Scan for the cell matching the given text and deliver its [X, Y] coordinate at center. 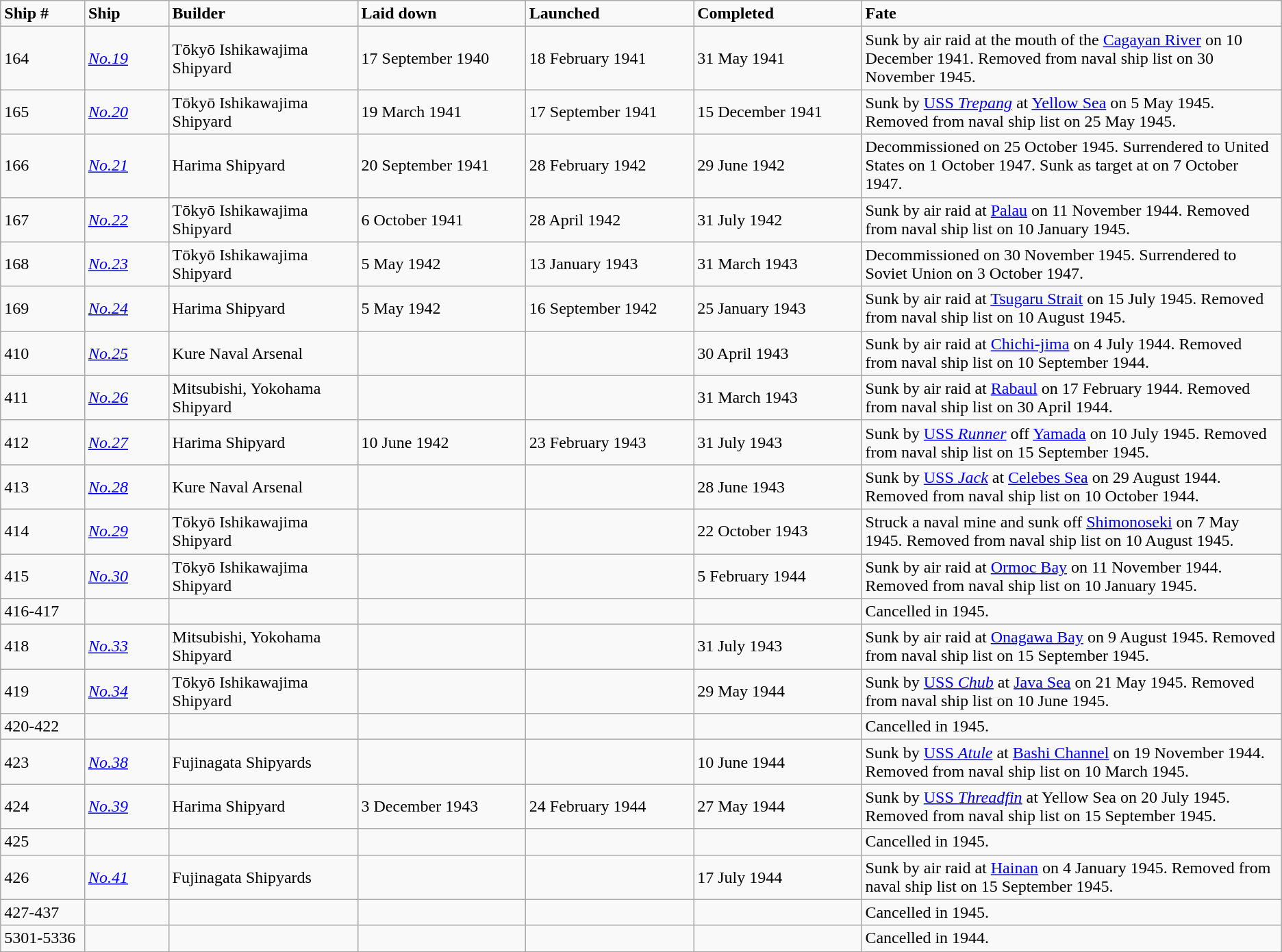
Decommissioned on 25 October 1945. Surrendered to United States on 1 October 1947. Sunk as target at on 7 October 1947. [1071, 166]
Laid down [441, 14]
Launched [609, 14]
Sunk by air raid at Rabaul on 17 February 1944. Removed from naval ship list on 30 April 1944. [1071, 397]
25 January 1943 [778, 308]
Ship # [42, 14]
427-437 [42, 912]
No.34 [126, 692]
Sunk by air raid at Onagawa Bay on 9 August 1945. Removed from naval ship list on 15 September 1945. [1071, 647]
Builder [263, 14]
29 June 1942 [778, 166]
28 June 1943 [778, 486]
No.24 [126, 308]
Sunk by USS Trepang at Yellow Sea on 5 May 1945. Removed from naval ship list on 25 May 1945. [1071, 112]
No.26 [126, 397]
No.21 [126, 166]
416-417 [42, 612]
420-422 [42, 727]
28 April 1942 [609, 219]
167 [42, 219]
415 [42, 575]
Decommissioned on 30 November 1945. Surrendered to Soviet Union on 3 October 1947. [1071, 264]
No.39 [126, 807]
28 February 1942 [609, 166]
10 June 1944 [778, 762]
411 [42, 397]
419 [42, 692]
No.29 [126, 531]
166 [42, 166]
168 [42, 264]
Sunk by air raid at Hainan on 4 January 1945. Removed from naval ship list on 15 September 1945. [1071, 877]
426 [42, 877]
Sunk by USS Chub at Java Sea on 21 May 1945. Removed from naval ship list on 10 June 1945. [1071, 692]
425 [42, 842]
16 September 1942 [609, 308]
6 October 1941 [441, 219]
No.20 [126, 112]
3 December 1943 [441, 807]
Sunk by USS Atule at Bashi Channel on 19 November 1944. Removed from naval ship list on 10 March 1945. [1071, 762]
19 March 1941 [441, 112]
413 [42, 486]
Sunk by air raid at Ormoc Bay on 11 November 1944. Removed from naval ship list on 10 January 1945. [1071, 575]
164 [42, 58]
31 July 1942 [778, 219]
Sunk by air raid at Palau on 11 November 1944. Removed from naval ship list on 10 January 1945. [1071, 219]
Sunk by USS Jack at Celebes Sea on 29 August 1944. Removed from naval ship list on 10 October 1944. [1071, 486]
30 April 1943 [778, 353]
Completed [778, 14]
Sunk by USS Runner off Yamada on 10 July 1945. Removed from naval ship list on 15 September 1945. [1071, 442]
18 February 1941 [609, 58]
17 July 1944 [778, 877]
414 [42, 531]
412 [42, 442]
169 [42, 308]
410 [42, 353]
Sunk by USS Threadfin at Yellow Sea on 20 July 1945. Removed from naval ship list on 15 September 1945. [1071, 807]
Struck a naval mine and sunk off Shimonoseki on 7 May 1945. Removed from naval ship list on 10 August 1945. [1071, 531]
29 May 1944 [778, 692]
424 [42, 807]
17 September 1940 [441, 58]
423 [42, 762]
20 September 1941 [441, 166]
Cancelled in 1944. [1071, 938]
23 February 1943 [609, 442]
Sunk by air raid at Chichi-jima on 4 July 1944. Removed from naval ship list on 10 September 1944. [1071, 353]
418 [42, 647]
15 December 1941 [778, 112]
No.30 [126, 575]
No.27 [126, 442]
17 September 1941 [609, 112]
Sunk by air raid at the mouth of the Cagayan River on 10 December 1941. Removed from naval ship list on 30 November 1945. [1071, 58]
No.22 [126, 219]
Fate [1071, 14]
31 May 1941 [778, 58]
No.19 [126, 58]
No.28 [126, 486]
No.25 [126, 353]
Sunk by air raid at Tsugaru Strait on 15 July 1945. Removed from naval ship list on 10 August 1945. [1071, 308]
No.41 [126, 877]
No.23 [126, 264]
22 October 1943 [778, 531]
Ship [126, 14]
10 June 1942 [441, 442]
165 [42, 112]
27 May 1944 [778, 807]
No.33 [126, 647]
5301-5336 [42, 938]
13 January 1943 [609, 264]
No.38 [126, 762]
5 February 1944 [778, 575]
24 February 1944 [609, 807]
